Return (x, y) of the center of cell containing provided text 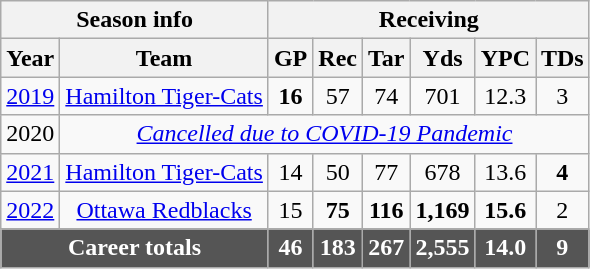
Season info (135, 20)
Yds (442, 58)
Rec (338, 58)
1,169 (442, 210)
50 (338, 172)
701 (442, 96)
2020 (30, 134)
9 (563, 248)
2019 (30, 96)
16 (290, 96)
57 (338, 96)
Ottawa Redblacks (164, 210)
15 (290, 210)
14 (290, 172)
15.6 (505, 210)
75 (338, 210)
Career totals (135, 248)
14.0 (505, 248)
GP (290, 58)
Year (30, 58)
74 (387, 96)
2 (563, 210)
46 (290, 248)
116 (387, 210)
13.6 (505, 172)
Tar (387, 58)
267 (387, 248)
Cancelled due to COVID-19 Pandemic (324, 134)
3 (563, 96)
TDs (563, 58)
2021 (30, 172)
Receiving (428, 20)
2022 (30, 210)
77 (387, 172)
678 (442, 172)
YPC (505, 58)
4 (563, 172)
12.3 (505, 96)
Team (164, 58)
2,555 (442, 248)
183 (338, 248)
